Return (X, Y) of the center of cell containing provided text 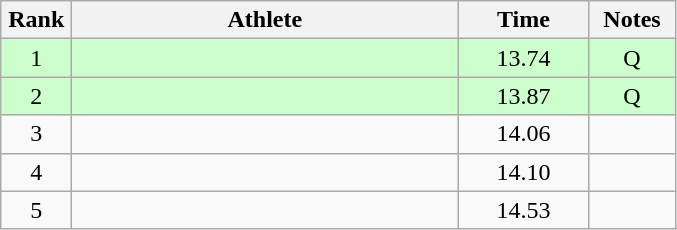
14.53 (524, 210)
14.10 (524, 172)
5 (36, 210)
13.87 (524, 96)
Notes (632, 20)
1 (36, 58)
3 (36, 134)
4 (36, 172)
2 (36, 96)
Time (524, 20)
Athlete (265, 20)
14.06 (524, 134)
Rank (36, 20)
13.74 (524, 58)
